Output the (X, Y) coordinate of the center of the cell containing the given text.  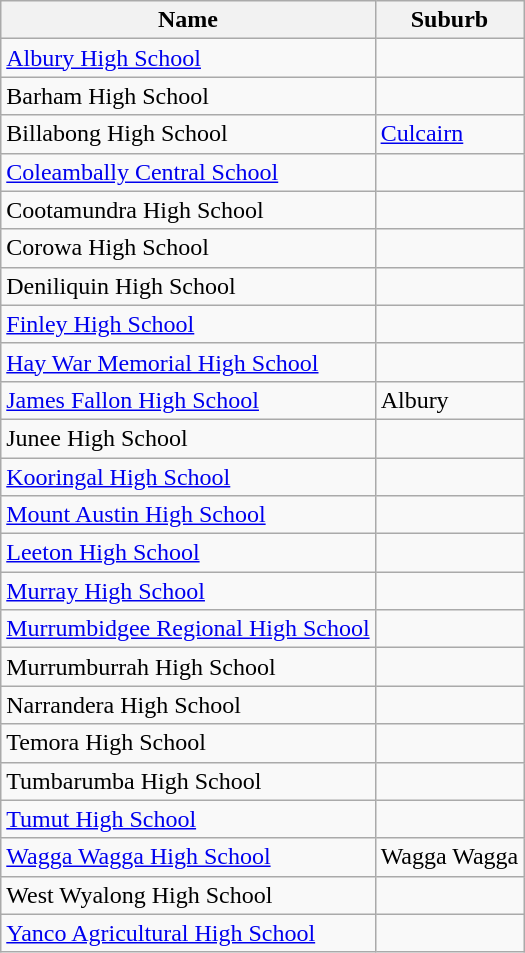
Billabong High School (188, 134)
Murray High School (188, 591)
Barham High School (188, 96)
Kooringal High School (188, 477)
Wagga Wagga (450, 857)
Mount Austin High School (188, 515)
West Wyalong High School (188, 895)
Tumbarumba High School (188, 781)
Murrumbidgee Regional High School (188, 629)
Culcairn (450, 134)
Deniliquin High School (188, 286)
Suburb (450, 20)
Name (188, 20)
Tumut High School (188, 819)
James Fallon High School (188, 400)
Albury High School (188, 58)
Corowa High School (188, 248)
Junee High School (188, 438)
Finley High School (188, 324)
Hay War Memorial High School (188, 362)
Coleambally Central School (188, 172)
Narrandera High School (188, 705)
Cootamundra High School (188, 210)
Wagga Wagga High School (188, 857)
Murrumburrah High School (188, 667)
Leeton High School (188, 553)
Temora High School (188, 743)
Albury (450, 400)
Yanco Agricultural High School (188, 933)
